Detect which cell encompasses the target text, then output its (x, y) center coordinate. 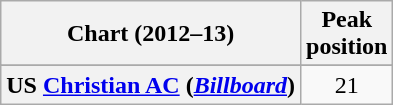
US Christian AC (Billboard) (151, 85)
Peakposition (347, 34)
21 (347, 85)
Chart (2012–13) (151, 34)
